Search for the cell housing the specified text and yield its [x, y] center coordinate. 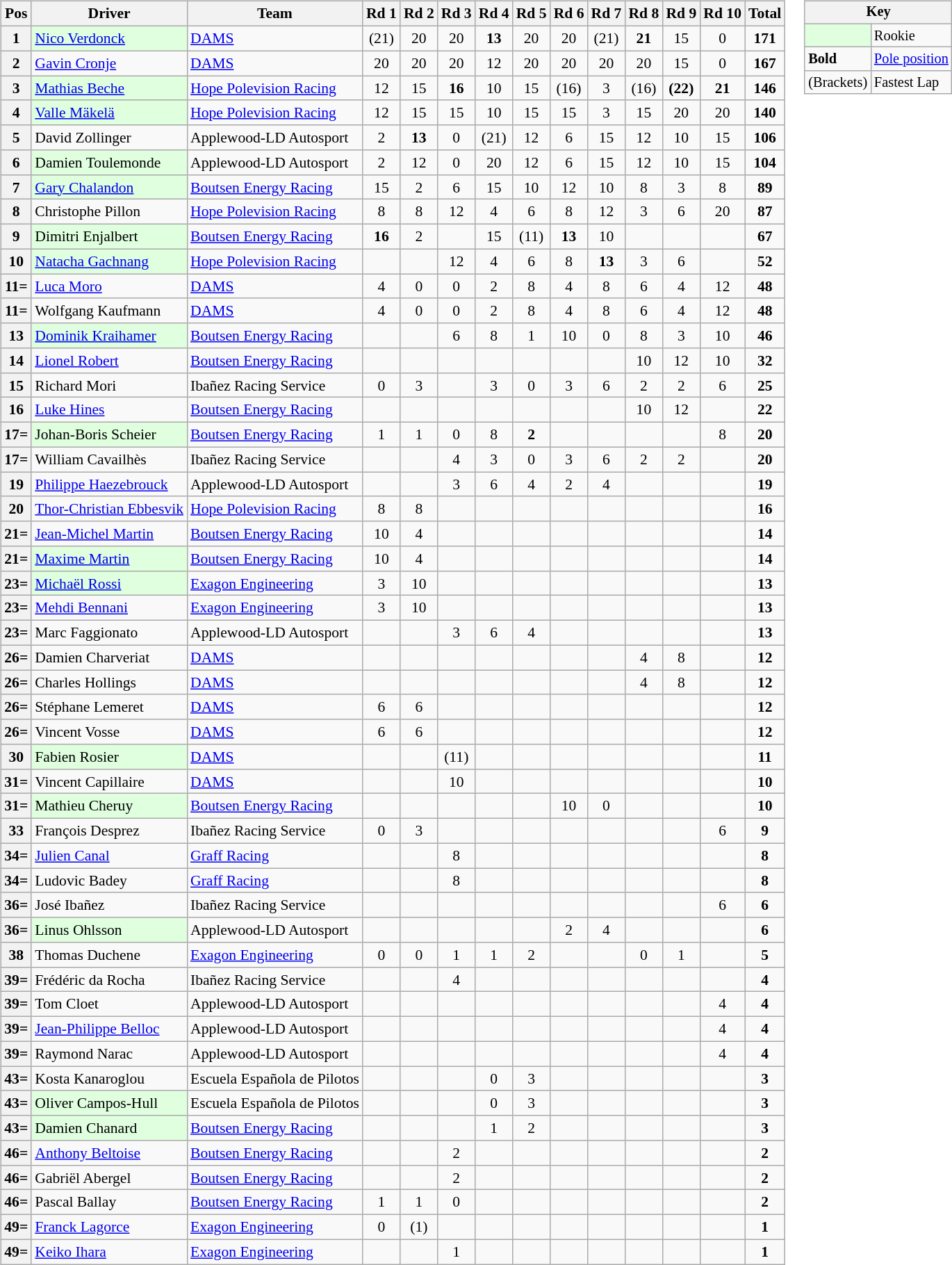
Total [764, 14]
33 [16, 831]
67 [764, 236]
Rd 3 [457, 14]
Rd 2 [419, 14]
Damien Chanard [109, 1128]
140 [764, 113]
(22) [681, 88]
Valle Mäkelä [109, 113]
Damien Charveriat [109, 658]
Frédéric da Rocha [109, 979]
Marc Faggionato [109, 632]
Mathias Beche [109, 88]
106 [764, 138]
7 [16, 187]
Thor-Christian Ebbesvik [109, 509]
Franck Lagorce [109, 1227]
Damien Toulemonde [109, 163]
Rd 10 [723, 14]
52 [764, 261]
Wolfgang Kaufmann [109, 311]
Christophe Pillon [109, 212]
Gary Chalandon [109, 187]
Pole position [912, 59]
25 [764, 385]
Lionel Robert [109, 361]
87 [764, 212]
Rd 6 [569, 14]
Rd 1 [381, 14]
38 [16, 955]
Pos [16, 14]
Luca Moro [109, 286]
Rd 5 [532, 14]
(1) [419, 1227]
David Zollinger [109, 138]
Rd 4 [494, 14]
46 [764, 336]
Team [275, 14]
22 [764, 410]
(Brackets) [838, 83]
Stéphane Lemeret [109, 707]
Anthony Beltoise [109, 1153]
30 [16, 757]
Nico Verdonck [109, 38]
Mathieu Cheruy [109, 806]
José Ibañez [109, 905]
William Cavailhès [109, 459]
Fabien Rosier [109, 757]
104 [764, 163]
François Desprez [109, 831]
Tom Cloet [109, 1004]
Vincent Vosse [109, 732]
Fastest Lap [912, 83]
Pascal Ballay [109, 1202]
Keiko Ihara [109, 1252]
Philippe Haezebrouck [109, 484]
Jean-Philippe Belloc [109, 1029]
171 [764, 38]
Oliver Campos-Hull [109, 1103]
89 [764, 187]
Jean-Michel Martin [109, 534]
Maxime Martin [109, 559]
Gabriël Abergel [109, 1177]
Michaël Rossi [109, 583]
Mehdi Bennani [109, 608]
Gavin Cronje [109, 63]
Vincent Capillaire [109, 781]
Rd 7 [607, 14]
32 [764, 361]
Luke Hines [109, 410]
Dominik Kraihamer [109, 336]
Dimitri Enjalbert [109, 236]
Bold [838, 59]
Rookie [912, 35]
11 [764, 757]
Driver [109, 14]
146 [764, 88]
Ludovic Badey [109, 881]
Thomas Duchene [109, 955]
Richard Mori [109, 385]
167 [764, 63]
Rd 9 [681, 14]
Linus Ohlsson [109, 930]
Rd 8 [643, 14]
Johan-Boris Scheier [109, 434]
Key [878, 13]
Charles Hollings [109, 683]
Kosta Kanaroglou [109, 1079]
Natacha Gachnang [109, 261]
Julien Canal [109, 856]
Raymond Narac [109, 1054]
